Capture the cell that displays the provided text and extract its [X, Y] central coordinate. 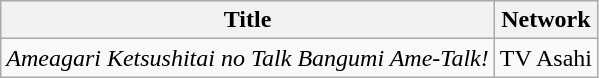
TV Asahi [546, 58]
Network [546, 20]
Title [248, 20]
Ameagari Ketsushitai no Talk Bangumi Ame-Talk! [248, 58]
